Extract the (x, y) coordinate from the center of the cell holding the provided text.  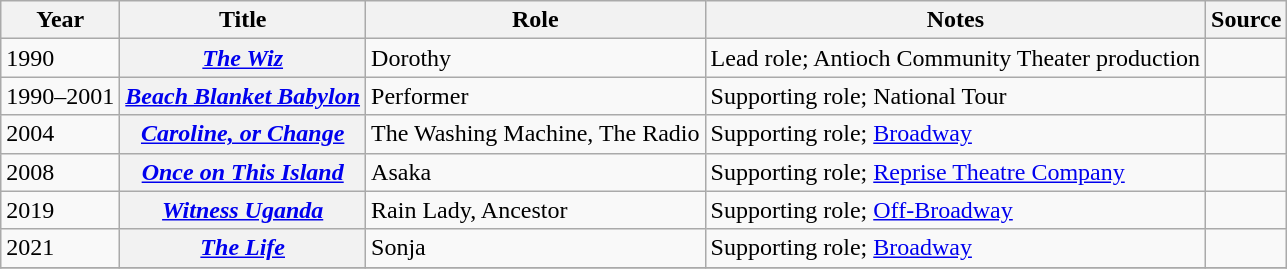
Asaka (536, 172)
1990–2001 (60, 96)
Dorothy (536, 58)
Performer (536, 96)
Title (243, 20)
Supporting role; National Tour (956, 96)
The Life (243, 248)
Role (536, 20)
Sonja (536, 248)
Rain Lady, Ancestor (536, 210)
Once on This Island (243, 172)
1990 (60, 58)
Notes (956, 20)
2008 (60, 172)
Beach Blanket Babylon (243, 96)
Supporting role; Off-Broadway (956, 210)
The Washing Machine, The Radio (536, 134)
Year (60, 20)
2019 (60, 210)
Caroline, or Change (243, 134)
Source (1246, 20)
The Wiz (243, 58)
2021 (60, 248)
Supporting role; Reprise Theatre Company (956, 172)
Witness Uganda (243, 210)
2004 (60, 134)
Lead role; Antioch Community Theater production (956, 58)
